Capture the cell that displays the provided text and extract its [x, y] central coordinate. 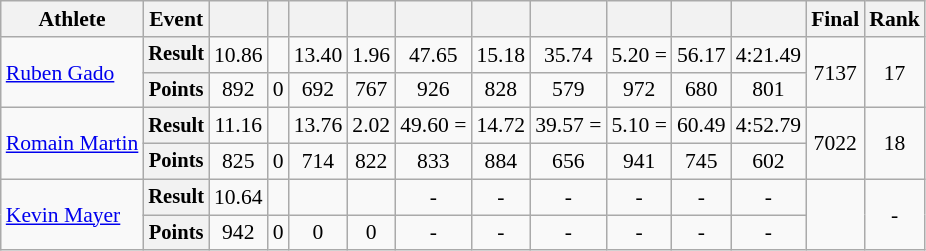
926 [433, 90]
49.60 = [433, 126]
60.49 [702, 126]
47.65 [433, 55]
579 [568, 90]
602 [768, 162]
4:52.79 [768, 126]
4:21.49 [768, 55]
18 [894, 144]
714 [318, 162]
7022 [835, 144]
2.02 [371, 126]
942 [238, 233]
767 [371, 90]
745 [702, 162]
941 [638, 162]
801 [768, 90]
13.76 [318, 126]
35.74 [568, 55]
Romain Martin [72, 144]
Kevin Mayer [72, 214]
972 [638, 90]
Athlete [72, 19]
5.10 = [638, 126]
10.64 [238, 197]
10.86 [238, 55]
825 [238, 162]
884 [500, 162]
833 [433, 162]
Ruben Gado [72, 72]
7137 [835, 72]
Rank [894, 19]
56.17 [702, 55]
15.18 [500, 55]
11.16 [238, 126]
822 [371, 162]
892 [238, 90]
828 [500, 90]
39.57 = [568, 126]
692 [318, 90]
Event [176, 19]
Final [835, 19]
5.20 = [638, 55]
17 [894, 72]
656 [568, 162]
1.96 [371, 55]
13.40 [318, 55]
14.72 [500, 126]
680 [702, 90]
